Return the (x, y) coordinate for the center point of the cell that contains the specified text.  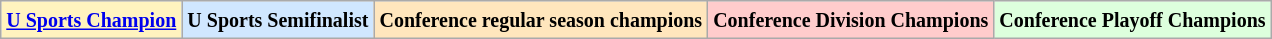
Conference Playoff Champions (1132, 20)
Conference regular season champions (541, 20)
Conference Division Champions (851, 20)
U Sports Semifinalist (278, 20)
U Sports Champion (92, 20)
